Search for the cell housing the specified text and yield its [X, Y] center coordinate. 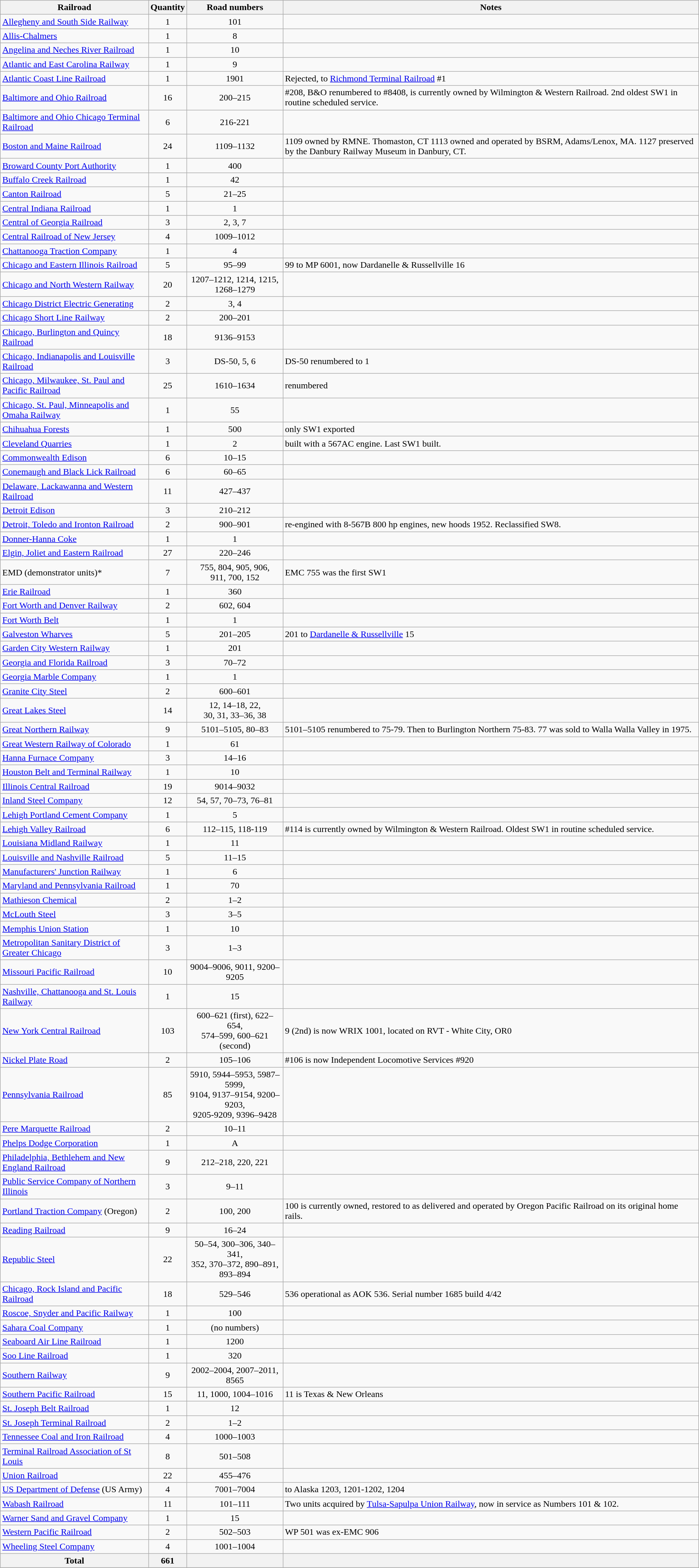
3, 4 [235, 304]
1901 [235, 78]
Total [75, 1561]
Wabash Railroad [75, 1504]
#114 is currently owned by Wilmington & Western Railroad. Oldest SW1 in routine scheduled service. [491, 829]
Central of Georgia Railroad [75, 223]
320 [235, 1356]
Chicago, Indianapolis and Louisville Railroad [75, 361]
Boston and Maine Railroad [75, 146]
#106 is now Independent Locomotive Services #920 [491, 1060]
900–901 [235, 525]
Rejected, to Richmond Terminal Railroad #1 [491, 78]
21–25 [235, 194]
Metropolitan Sanitary District of Greater Chicago [75, 948]
Angelina and Neches River Railroad [75, 50]
Pennsylvania Railroad [75, 1095]
Lehigh Portland Cement Company [75, 815]
1207–1212, 1214, 1215,1268–1279 [235, 285]
10–15 [235, 457]
3–5 [235, 914]
Union Railroad [75, 1475]
9 (2nd) is now WRIX 1001, located on RVT - White City, OR0 [491, 1031]
9014–9032 [235, 786]
10–11 [235, 1129]
11 is Texas & New Orleans [491, 1394]
Chicago, Milwaukee, St. Paul and Pacific Railroad [75, 385]
501–508 [235, 1456]
Chicago, St. Paul, Minneapolis and Omaha Railway [75, 410]
Commonwealth Edison [75, 457]
216-221 [235, 122]
St. Joseph Belt Railroad [75, 1409]
212–218, 220, 221 [235, 1162]
1109 owned by RMNE. Thomaston, CT 1113 owned and operated by BSRM, Adams/Lenox, MA. 1127 preserved by the Danbury Railway Museum in Danbury, CT. [491, 146]
95–99 [235, 265]
US Department of Defense (US Army) [75, 1490]
5910, 5944–5953, 5987–5999,9104, 9137–9154, 9200–9203,9205-9209, 9396–9428 [235, 1095]
New York Central Railroad [75, 1031]
600–601 [235, 691]
Wheeling Steel Company [75, 1546]
9136–9153 [235, 337]
McLouth Steel [75, 914]
7 [168, 572]
Chicago, Rock Island and Pacific Railroad [75, 1294]
Soo Line Railroad [75, 1356]
Detroit, Toledo and Ironton Railroad [75, 525]
1109–1132 [235, 146]
Allis-Chalmers [75, 36]
Chicago Short Line Railway [75, 318]
60–65 [235, 472]
Road numbers [235, 7]
to Alaska 1203, 1201-1202, 1204 [491, 1490]
Broward County Port Authority [75, 165]
Garden City Western Railway [75, 648]
360 [235, 592]
Louisville and Nashville Railroad [75, 857]
1610–1634 [235, 385]
210–212 [235, 510]
Galveston Wharves [75, 634]
99 to MP 6001, now Dardanelle & Russellville 16 [491, 265]
1–3 [235, 948]
27 [168, 553]
Erie Railroad [75, 592]
201 [235, 648]
Chicago and North Western Railway [75, 285]
529–546 [235, 1294]
112–115, 118-119 [235, 829]
Seaboard Air Line Railroad [75, 1341]
1009–1012 [235, 237]
200–201 [235, 318]
Railroad [75, 7]
WP 501 was ex-EMC 906 [491, 1532]
Chicago and Eastern Illinois Railroad [75, 265]
Missouri Pacific Railroad [75, 972]
400 [235, 165]
re-engined with 8-567B 800 hp engines, new hoods 1952. Reclassified SW8. [491, 525]
Georgia and Florida Railroad [75, 662]
Detroit Edison [75, 510]
661 [168, 1561]
built with a 567AC engine. Last SW1 built. [491, 443]
5101–5105, 80–83 [235, 729]
12, 14–18, 22,30, 31, 33–36, 38 [235, 710]
renumbered [491, 385]
Granite City Steel [75, 691]
Central Indiana Railroad [75, 208]
Louisiana Midland Railway [75, 843]
Mathieson Chemical [75, 900]
Inland Steel Company [75, 801]
Manufacturers' Junction Railway [75, 872]
Memphis Union Station [75, 928]
Baltimore and Ohio Chicago Terminal Railroad [75, 122]
Terminal Railroad Association of St Louis [75, 1456]
Donner-Hanna Coke [75, 539]
105–106 [235, 1060]
20 [168, 285]
70 [235, 886]
Great Northern Railway [75, 729]
7001–7004 [235, 1490]
Fort Worth and Denver Railway [75, 606]
500 [235, 429]
Southern Railway [75, 1375]
101 [235, 22]
16–24 [235, 1230]
201 to Dardanelle & Russellville 15 [491, 634]
Two units acquired by Tulsa-Sapulpa Union Railway, now in service as Numbers 101 & 102. [491, 1504]
201–205 [235, 634]
61 [235, 743]
50–54, 300–306, 340–341, 352, 370–372, 890–891, 893–894 [235, 1259]
42 [235, 180]
1000–1003 [235, 1437]
5101–5105 renumbered to 75-79. Then to Burlington Northern 75-83. 77 was sold to Walla Walla Valley in 1975. [491, 729]
Canton Railroad [75, 194]
Southern Pacific Railroad [75, 1394]
Cleveland Quarries [75, 443]
Chicago, Burlington and Quincy Railroad [75, 337]
Nashville, Chattanooga and St. Louis Railway [75, 996]
Georgia Marble Company [75, 677]
16 [168, 98]
Maryland and Pennsylvania Railroad [75, 886]
25 [168, 385]
Republic Steel [75, 1259]
1001–1004 [235, 1546]
Quantity [168, 7]
536 operational as AOK 536. Serial number 1685 build 4/42 [491, 1294]
Chattanooga Traction Company [75, 251]
Allegheny and South Side Railway [75, 22]
11–15 [235, 857]
100 is currently owned, restored to as delivered and operated by Oregon Pacific Railroad on its original home rails. [491, 1211]
14–16 [235, 758]
Atlantic and East Carolina Railway [75, 64]
Buffalo Creek Railroad [75, 180]
Illinois Central Railroad [75, 786]
200–215 [235, 98]
Public Service Company of Northern Illinois [75, 1187]
19 [168, 786]
755, 804, 905, 906,911, 700, 152 [235, 572]
St. Joseph Terminal Railroad [75, 1423]
Tennessee Coal and Iron Railroad [75, 1437]
Fort Worth Belt [75, 620]
9–11 [235, 1187]
24 [168, 146]
DS-50, 5, 6 [235, 361]
Pere Marquette Railroad [75, 1129]
455–476 [235, 1475]
EMC 755 was the first SW1 [491, 572]
602, 604 [235, 606]
DS-50 renumbered to 1 [491, 361]
70–72 [235, 662]
2002–2004, 2007–2011, 8565 [235, 1375]
85 [168, 1095]
Hanna Furnace Company [75, 758]
Philadelphia, Bethlehem and New England Railroad [75, 1162]
Sahara Coal Company [75, 1327]
220–246 [235, 553]
Conemaugh and Black Lick Railroad [75, 472]
11, 1000, 1004–1016 [235, 1394]
#208, B&O renumbered to #8408, is currently owned by Wilmington & Western Railroad. 2nd oldest SW1 in routine scheduled service. [491, 98]
Great Western Railway of Colorado [75, 743]
100 [235, 1313]
Chicago District Electric Generating [75, 304]
EMD (demonstrator units)* [75, 572]
(no numbers) [235, 1327]
Delaware, Lackawanna and Western Railroad [75, 491]
Warner Sand and Gravel Company [75, 1518]
14 [168, 710]
Nickel Plate Road [75, 1060]
Notes [491, 7]
Elgin, Joliet and Eastern Railroad [75, 553]
427–437 [235, 491]
100, 200 [235, 1211]
Phelps Dodge Corporation [75, 1143]
Roscoe, Snyder and Pacific Railway [75, 1313]
Great Lakes Steel [75, 710]
Central Railroad of New Jersey [75, 237]
Western Pacific Railroad [75, 1532]
Reading Railroad [75, 1230]
A [235, 1143]
101–111 [235, 1504]
55 [235, 410]
Lehigh Valley Railroad [75, 829]
1200 [235, 1341]
Portland Traction Company (Oregon) [75, 1211]
600–621 (first), 622–654,574–599, 600–621 (second) [235, 1031]
Atlantic Coast Line Railroad [75, 78]
Houston Belt and Terminal Railway [75, 772]
2, 3, 7 [235, 223]
502–503 [235, 1532]
only SW1 exported [491, 429]
54, 57, 70–73, 76–81 [235, 801]
103 [168, 1031]
Chihuahua Forests [75, 429]
Baltimore and Ohio Railroad [75, 98]
9004–9006, 9011, 9200–9205 [235, 972]
